Output the [X, Y] coordinate of the center of the cell containing the given text.  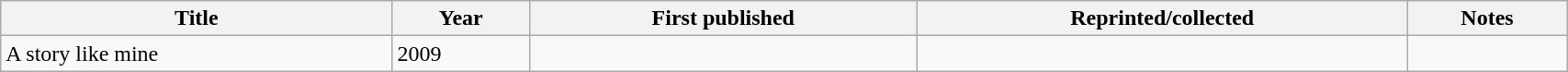
Title [197, 18]
Year [461, 18]
First published [724, 18]
Notes [1486, 18]
A story like mine [197, 54]
Reprinted/collected [1162, 18]
2009 [461, 54]
